Return the (x, y) coordinate for the center point of the cell that contains the specified text.  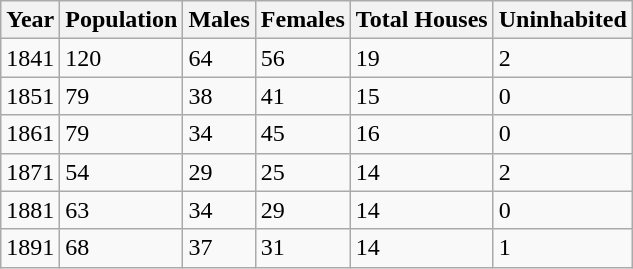
63 (122, 210)
56 (302, 58)
45 (302, 134)
1 (562, 248)
15 (422, 96)
Females (302, 20)
25 (302, 172)
1871 (30, 172)
1891 (30, 248)
19 (422, 58)
54 (122, 172)
64 (219, 58)
41 (302, 96)
1851 (30, 96)
38 (219, 96)
Males (219, 20)
Total Houses (422, 20)
1861 (30, 134)
1881 (30, 210)
Population (122, 20)
Uninhabited (562, 20)
68 (122, 248)
37 (219, 248)
31 (302, 248)
16 (422, 134)
120 (122, 58)
1841 (30, 58)
Year (30, 20)
